Pinpoint the cell where the given text exists, returning its [x, y] midpoint coordinate. 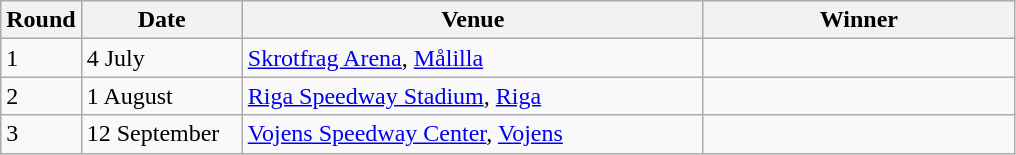
Venue [472, 20]
1 August [162, 96]
12 September [162, 134]
Date [162, 20]
Vojens Speedway Center, Vojens [472, 134]
2 [41, 96]
1 [41, 58]
4 July [162, 58]
Winner [858, 20]
Riga Speedway Stadium, Riga [472, 96]
3 [41, 134]
Round [41, 20]
Skrotfrag Arena, Målilla [472, 58]
